Search for the cell housing the specified text and yield its (X, Y) center coordinate. 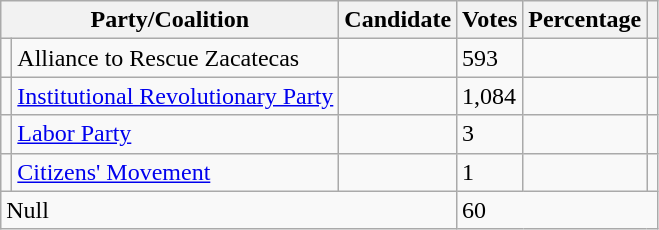
Alliance to Rescue Zacatecas (176, 58)
Percentage (585, 20)
Party/Coalition (170, 20)
Votes (490, 20)
Null (229, 210)
1 (490, 172)
3 (490, 134)
Labor Party (176, 134)
60 (558, 210)
Citizens' Movement (176, 172)
1,084 (490, 96)
Institutional Revolutionary Party (176, 96)
Candidate (398, 20)
593 (490, 58)
